Extract the (x, y) coordinate from the center of the cell holding the provided text.  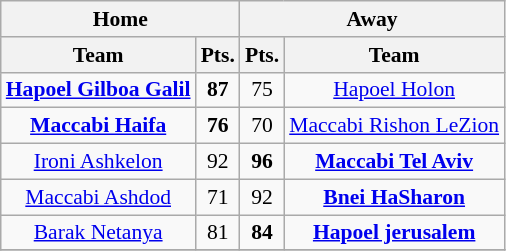
81 (218, 233)
Home (120, 19)
Ironi Ashkelon (98, 162)
75 (262, 90)
Away (372, 19)
Maccabi Tel Aviv (394, 162)
Hapoel Holon (394, 90)
96 (262, 162)
Maccabi Rishon LeZion (394, 126)
Maccabi Ashdod (98, 197)
Maccabi Haifa (98, 126)
Hapoel Gilboa Galil (98, 90)
87 (218, 90)
76 (218, 126)
71 (218, 197)
Bnei HaSharon (394, 197)
84 (262, 233)
Hapoel jerusalem (394, 233)
Barak Netanya (98, 233)
70 (262, 126)
